Return (X, Y) of the center of cell containing provided text 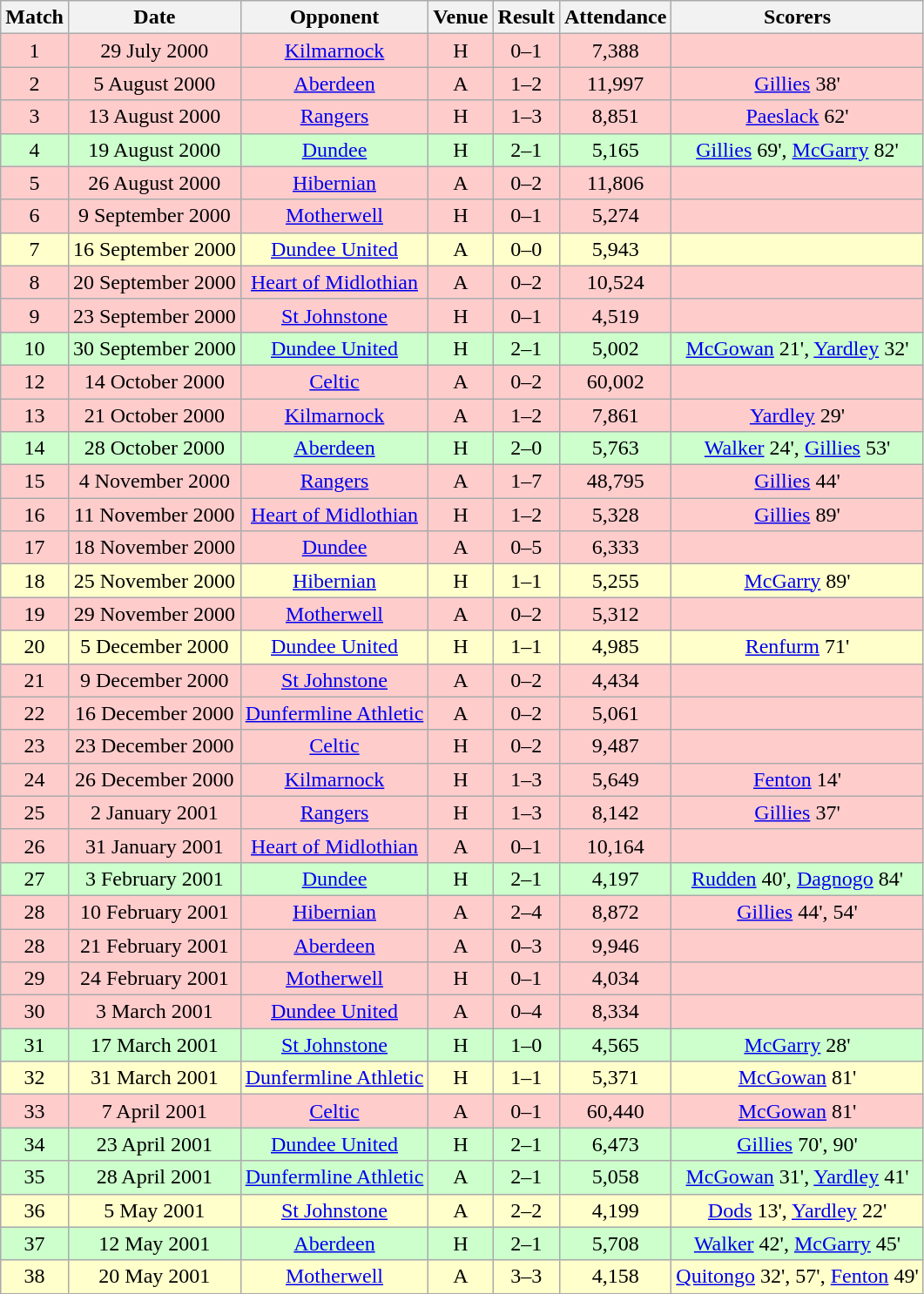
12 May 2001 (154, 1243)
McGarry 28' (798, 1045)
Gillies 89' (798, 515)
4,158 (615, 1277)
31 January 2001 (154, 846)
21 October 2000 (154, 415)
2–4 (526, 912)
Rudden 40', Dagnogo 84' (798, 879)
10,524 (615, 282)
28 October 2000 (154, 448)
13 August 2000 (154, 117)
16 December 2000 (154, 713)
3 (35, 117)
4,197 (615, 879)
14 (35, 448)
14 October 2000 (154, 381)
12 (35, 381)
Quitongo 32', 57', Fenton 49' (798, 1277)
11,997 (615, 84)
7,388 (615, 51)
5,061 (615, 713)
4 (35, 150)
21 February 2001 (154, 945)
Gillies 69', McGarry 82' (798, 150)
8,872 (615, 912)
23 (35, 746)
5,763 (615, 448)
20 May 2001 (154, 1277)
4 November 2000 (154, 482)
5,328 (615, 515)
McGowan 21', Yardley 32' (798, 348)
26 (35, 846)
Dods 13', Yardley 22' (798, 1210)
9 December 2000 (154, 680)
27 (35, 879)
4,034 (615, 979)
2–2 (526, 1210)
5,708 (615, 1243)
5,002 (615, 348)
8,142 (615, 812)
10,164 (615, 846)
Scorers (798, 17)
32 (35, 1078)
24 (35, 779)
19 (35, 614)
26 December 2000 (154, 779)
5,274 (615, 216)
McGowan 31', Yardley 41' (798, 1177)
Paeslack 62' (798, 117)
24 February 2001 (154, 979)
Gillies 44' (798, 482)
7,861 (615, 415)
34 (35, 1144)
26 August 2000 (154, 183)
9 September 2000 (154, 216)
Yardley 29' (798, 415)
4,434 (615, 680)
9,487 (615, 746)
Attendance (615, 17)
9,946 (615, 945)
3 February 2001 (154, 879)
5,255 (615, 581)
5 (35, 183)
29 (35, 979)
31 March 2001 (154, 1078)
35 (35, 1177)
1 (35, 51)
17 March 2001 (154, 1045)
Date (154, 17)
30 September 2000 (154, 348)
5,649 (615, 779)
7 (35, 249)
18 (35, 581)
2–0 (526, 448)
Renfurm 71' (798, 647)
5 August 2000 (154, 84)
Walker 42', McGarry 45' (798, 1243)
5,058 (615, 1177)
3 March 2001 (154, 1012)
McGarry 89' (798, 581)
21 (35, 680)
6,473 (615, 1144)
20 September 2000 (154, 282)
1–7 (526, 482)
Result (526, 17)
20 (35, 647)
23 December 2000 (154, 746)
60,002 (615, 381)
38 (35, 1277)
31 (35, 1045)
2 (35, 84)
48,795 (615, 482)
4,199 (615, 1210)
8 (35, 282)
22 (35, 713)
10 February 2001 (154, 912)
36 (35, 1210)
4,519 (615, 315)
Venue (461, 17)
4,565 (615, 1045)
Match (35, 17)
Walker 24', Gillies 53' (798, 448)
25 (35, 812)
Gillies 38' (798, 84)
1–0 (526, 1045)
29 November 2000 (154, 614)
16 September 2000 (154, 249)
2 January 2001 (154, 812)
5 December 2000 (154, 647)
11 November 2000 (154, 515)
6,333 (615, 548)
37 (35, 1243)
8,851 (615, 117)
0–5 (526, 548)
7 April 2001 (154, 1111)
23 April 2001 (154, 1144)
30 (35, 1012)
11,806 (615, 183)
3–3 (526, 1277)
5,371 (615, 1078)
6 (35, 216)
60,440 (615, 1111)
Gillies 37' (798, 812)
17 (35, 548)
Gillies 44', 54' (798, 912)
Fenton 14' (798, 779)
Opponent (334, 17)
0–3 (526, 945)
10 (35, 348)
5,943 (615, 249)
5 May 2001 (154, 1210)
0–4 (526, 1012)
16 (35, 515)
25 November 2000 (154, 581)
23 September 2000 (154, 315)
19 August 2000 (154, 150)
0–0 (526, 249)
29 July 2000 (154, 51)
9 (35, 315)
28 April 2001 (154, 1177)
Gillies 70', 90' (798, 1144)
33 (35, 1111)
8,334 (615, 1012)
4,985 (615, 647)
18 November 2000 (154, 548)
5,312 (615, 614)
13 (35, 415)
15 (35, 482)
5,165 (615, 150)
